Pinpoint the cell where the given text exists, returning its [X, Y] midpoint coordinate. 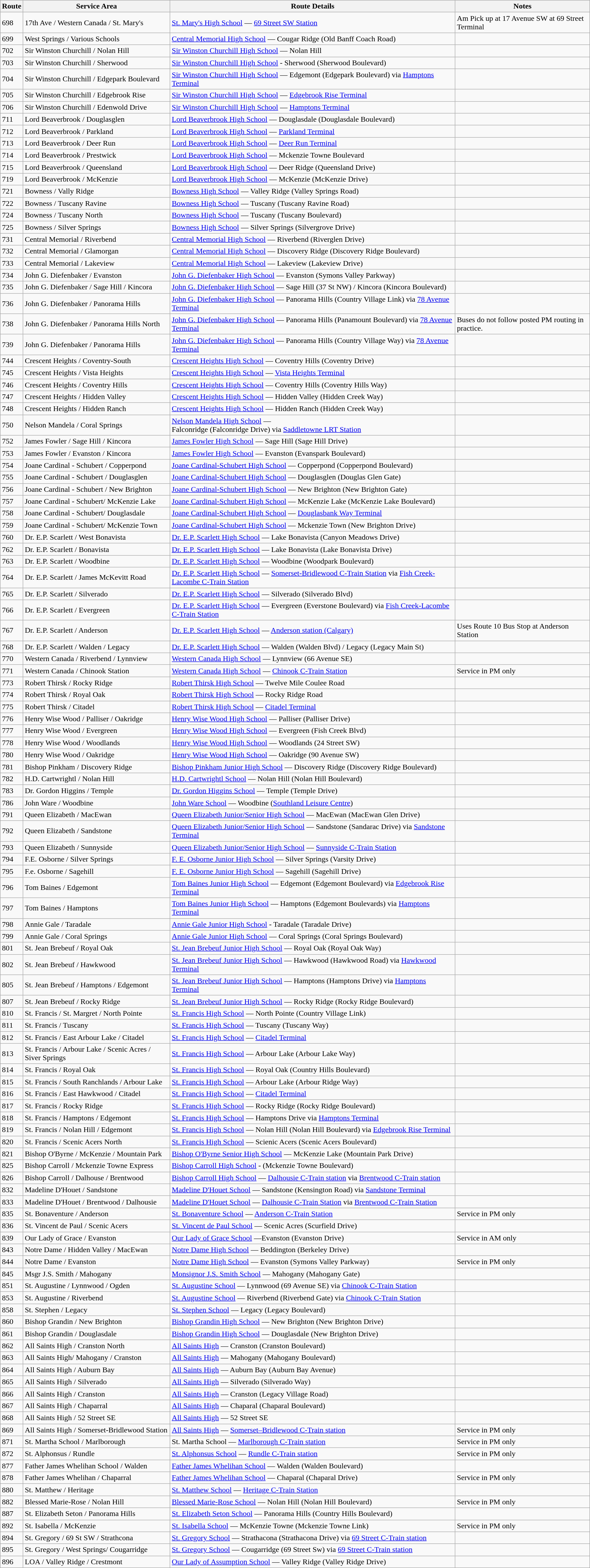
Am Pick up at 17 Avenue SW at 69 Street Terminal [523, 23]
St. Francis High School — Royal Oak (Country Hills Boulevard) [313, 1070]
801 [12, 948]
783 [12, 791]
Annie Gale Junior High School — Coral Springs (Coral Springs Boulevard) [313, 936]
St. Alphonsus / Rundle [96, 1454]
807 [12, 1001]
St. Francis / Hamptons / Edgemont [96, 1118]
Bishop O'Byrne / McKenzie / Mountain Park [96, 1154]
766 [12, 610]
731 [12, 239]
713 [12, 143]
All Saints High — Cranston (Cranston Boulevard) [313, 1346]
Annie Gale / Taradale [96, 924]
All Saints High / Chaparral [96, 1406]
Crescent Heights / Vista Heights [96, 373]
825 [12, 1166]
755 [12, 477]
Henry Wise Wood / Woodlands [96, 743]
Bishop Pinkham / Discovery Ridge [96, 767]
Bowness High School — Silver Springs (Silvergrove Drive) [313, 227]
H.D. Cartwrightl / Nolan Hill [96, 779]
Lord Beaverbrook / Douglasglen [96, 119]
Henry Wise Wood / Oakridge [96, 755]
All Saints High / Cranston North [96, 1346]
St. Gregory School — Cougarridge (69 Street Sw) via 69 Street C-Train station [313, 1550]
768 [12, 647]
Bishop Carroll / Mckenzie Towne Express [96, 1166]
Lord Beaverbrook High School — Mckenzie Towne Boulevard [313, 155]
St. Jean Brebeuf / Hawkwood [96, 965]
Blessed Marie-Rose / Nolan Hill [96, 1502]
Lord Beaverbrook / Queensland [96, 167]
758 [12, 513]
764 [12, 578]
Notes [523, 6]
Lord Beaverbrook / Prestwick [96, 155]
776 [12, 719]
Western Canada High School — Chinook C-Train Station [313, 671]
Monsignor J.S. Smith School — Mahogany (Mahogany Gate) [313, 1274]
John G. Diefenbaker High School — Sage Hill (37 St NW) / Kincora (Kincora Boulevard) [313, 287]
Dr. E.P. Scarlett High School — Anderson station (Calgary) [313, 630]
880 [12, 1490]
Western Canada High School — Lynnview (66 Avenue SE) [313, 659]
Joane Cardinal-Schubert High School — Douglasbank Way Terminal [313, 513]
St. Jean Brebeuf / Royal Oak [96, 948]
Dr. E.P. Scarlett / Bonavista [96, 549]
791 [12, 815]
724 [12, 215]
Joane Cardinal - Schubert/ McKenzie Lake [96, 501]
877 [12, 1466]
706 [12, 107]
777 [12, 731]
786 [12, 803]
St. Francis High School — Nolan Hill (Nolan Hill Boulevard) via Edgebrook Rise Terminal [313, 1130]
James Fowler / Evanston / Kincora [96, 453]
Route Details [313, 6]
All Saints High — Silverado (Silverado Way) [313, 1382]
698 [12, 23]
Annie Gale Junior High School - Taradale (Taradale Drive) [313, 924]
722 [12, 203]
St. Augustine School — Riverbend (Riverbend Gate) via Chinook C-Train Station [313, 1298]
872 [12, 1454]
760 [12, 537]
F. E. Osborne Junior High School — Silver Springs (Varsity Drive) [313, 859]
St. Francis / East Hawkwood / Citadel [96, 1094]
860 [12, 1322]
Bishop Grandin High School — Douglasdale (New Brighton Drive) [313, 1334]
St. Gregory School — Strathacona (Strathacona Drive) via 69 Street C-Train station [313, 1538]
Central Memorial / Glamorgan [96, 251]
765 [12, 594]
Notre Dame / Hidden Valley / MacEwan [96, 1250]
James Fowler High School — Sage Hill (Sage Hill Drive) [313, 441]
774 [12, 695]
Lord Beaverbrook High School — McKenzie (McKenzie Drive) [313, 179]
793 [12, 847]
All Saints High / 52 Street SE [96, 1418]
St. Francis / St. Margret / North Pointe [96, 1013]
Robert Thirsk / Rocky Ridge [96, 683]
Lord Beaverbrook / McKenzie [96, 179]
896 [12, 1562]
Western Canada / Riverbend / Lynnview [96, 659]
843 [12, 1250]
Sir Winston Churchill High School - Sherwood (Sherwood Boulevard) [313, 63]
770 [12, 659]
All Saints High / Silverado [96, 1382]
Crescent Heights High School — Coventry Hills (Coventry Hills Way) [313, 385]
Joane Cardinal-Schubert High School — Douglasglen (Douglas Glen Gate) [313, 477]
St. Jean Brebeuf Junior High School — Hawkwood (Hawkwood Road) via Hawkwood Terminal [313, 965]
878 [12, 1478]
St. Francis High School — Arbour Lake (Arbour Lake Way) [313, 1054]
St. Francis / Tuscany [96, 1025]
St. Francis High School — Arbour Lake (Arbour Ridge Way) [313, 1082]
775 [12, 707]
844 [12, 1262]
721 [12, 191]
St. Gregory / 69 St SW / Strathcona [96, 1538]
797 [12, 908]
Bowness / Vally Ridge [96, 191]
Dr. E.P. Scarlett / Woodbine [96, 561]
John G. Diefenbaker High School — Evanston (Symons Valley Parkway) [313, 275]
Joane Cardinal - Schubert / Copperpond [96, 465]
Lord Beaverbrook High School — Deer Run Terminal [313, 143]
767 [12, 630]
805 [12, 985]
798 [12, 924]
Msgr J.S. Smith / Mahogany [96, 1274]
Madeline D'Houet / Sandstone [96, 1190]
H.D. Cartwrightl School — Nolan Hill (Nolan Hill Boulevard) [313, 779]
F.e. Osborne / Sagehill [96, 871]
St. Isabella / McKenzie [96, 1526]
St. Francis / Scenic Acers North [96, 1142]
864 [12, 1370]
Bowness High School — Valley Ridge (Valley Springs Road) [313, 191]
733 [12, 263]
744 [12, 361]
St. Francis High School — Scienic Acers (Scenic Acers Boulevard) [313, 1142]
All Saints High — Auburn Bay (Auburn Bay Avenue) [313, 1370]
810 [12, 1013]
St. Francis / East Arbour Lake / Citadel [96, 1037]
853 [12, 1298]
St. Francis / Royal Oak [96, 1070]
746 [12, 385]
795 [12, 871]
778 [12, 743]
St. Bonaventure / Anderson [96, 1214]
Bowness / Silver Springs [96, 227]
Sir Winston Churchill / Edenwold Drive [96, 107]
Joane Cardinal-Schubert High School — McKenzie Lake (McKenzie Lake Boulevard) [313, 501]
745 [12, 373]
Our Lady of Assumption School — Valley Ridge (Valley Ridge Drive) [313, 1562]
818 [12, 1118]
Sir Winston Churchill High School — Edgebrook Rise Terminal [313, 95]
Crescent Heights High School — Coventry Hills (Coventry Drive) [313, 361]
Henry Wise Wood High School — Palliser (Palliser Drive) [313, 719]
771 [12, 671]
St. Francis High School — North Pointe (Country Village Link) [313, 1013]
863 [12, 1358]
Our Lady of Grace School —Evanston (Evanston Drive) [313, 1238]
Dr. E.P. Scarlett High School — Lake Bonavista (Lake Bonavista Drive) [313, 549]
Dr. E.P. Scarlett / Evergreen [96, 610]
St. Bonaventure School — Anderson C-Train Station [313, 1214]
Central Memorial High School — Cougar Ridge (Old Banff Coach Road) [313, 39]
Notre Dame High School — Beddington (Berkeley Drive) [313, 1250]
711 [12, 119]
Uses Route 10 Bus Stop at Anderson Station [523, 630]
Henry Wise Wood / Palliser / Oakridge [96, 719]
Queen Elizabeth / Sandstone [96, 831]
St. Jean Brebeuf Junior High School — Rocky Ridge (Rocky Ridge Boulevard) [313, 1001]
John Ware School — Woodbine (Southland Leisure Centre) [313, 803]
Joane Cardinal-Schubert High School — New Brighton (New Brighton Gate) [313, 489]
St. Mary's High School — 69 Street SW Station [313, 23]
Route [12, 6]
John G. Diefenbaker / Panorama Hills North [96, 324]
Annie Gale / Coral Springs [96, 936]
Notre Dame / Evanston [96, 1262]
Service Area [96, 6]
845 [12, 1274]
894 [12, 1538]
Dr. E.P. Scarlett High School — Walden (Walden Blvd) / Legacy (Legacy Main St) [313, 647]
Lord Beaverbrook / Deer Run [96, 143]
817 [12, 1106]
Robert Thirsk / Royal Oak [96, 695]
Tom Baines Junior High School — Edgemont (Edgemont Boulevard) via Edgebrook Rise Terminal [313, 888]
796 [12, 888]
All Saints High / Auburn Bay [96, 1370]
St. Francis / Rocky Ridge [96, 1106]
Robert Thirsk High School — Citadel Terminal [313, 707]
Central Memorial High School — Riverbend (Riverglen Drive) [313, 239]
Father James Whelihan / Chaparral [96, 1478]
Dr. E.P. Scarlett High School — Evergreen (Everstone Boulevard) via Fish Creek-Lacombe C-Train Station [313, 610]
762 [12, 549]
763 [12, 561]
895 [12, 1550]
715 [12, 167]
705 [12, 95]
704 [12, 79]
702 [12, 51]
799 [12, 936]
John G. Diefenbaker High School — Panorama Hills (Country Village Way) via 78 Avenue Terminal [313, 344]
F.E. Osborne / Silver Springs [96, 859]
871 [12, 1442]
Queen Elizabeth / Sunnyside [96, 847]
St. Stephen School — Legacy (Legacy Boulevard) [313, 1310]
St. Gregory / West Springs/ Cougarridge [96, 1550]
Bowness / Tuscany North [96, 215]
Bishop O'Byrne Senior High School — McKenzie Lake (Mountain Park Drive) [313, 1154]
839 [12, 1238]
John G. Diefenbaker High School — Panorama Hills (Country Village Link) via 78 Avenue Terminal [313, 303]
Dr. Gordon Higgins / Temple [96, 791]
819 [12, 1130]
820 [12, 1142]
Sir Winston Churchill / Sherwood [96, 63]
Sir Winston Churchill High School — Edgemont (Edgepark Boulevard) via Hamptons Terminal [313, 79]
All Saints High — Mahogany (Mahogany Boulevard) [313, 1358]
John Ware / Woodbine [96, 803]
Henry Wise Wood / Evergreen [96, 731]
813 [12, 1054]
Father James Whelihan School — Chaparal (Chaparal Drive) [313, 1478]
Lord Beaverbrook High School — Deer Ridge (Queensland Drive) [313, 167]
Notre Dame High School — Evanston (Symons Valley Parkway) [313, 1262]
752 [12, 441]
St. Francis / Nolan Hill / Edgemont [96, 1130]
St. Vincent de Paul School — Scenic Acres (Scurfield Drive) [313, 1226]
Tom Baines / Hamptons [96, 908]
LOA / Valley Ridge / Crestmont [96, 1562]
Crescent Heights / Hidden Valley [96, 397]
St. Jean Brebeuf / Hamptons / Edgemont [96, 985]
Service in AM only [523, 1238]
Bishop Carroll / Dalhouse / Brentwood [96, 1178]
756 [12, 489]
832 [12, 1190]
Madeline D'Houet School — Sandstone (Kensington Road) via Sandstone Terminal [313, 1190]
Sir Winston Churchill High School — Hamptons Terminal [313, 107]
866 [12, 1394]
773 [12, 683]
St. Jean Brebeuf Junior High School — Hamptons (Hamptons Drive) via Hamptons Terminal [313, 985]
Crescent Heights / Hidden Ranch [96, 409]
Central Memorial / Lakeview [96, 263]
All Saints High — Somerset–Bridlewood C-Train station [313, 1430]
Henry Wise Wood High School — Woodlands (24 Street SW) [313, 743]
Dr. E.P. Scarlett High School — Silverado (Silverado Blvd) [313, 594]
Lord Beaverbrook / Parkland [96, 131]
Dr. E.P. Scarlett / Walden / Legacy [96, 647]
Buses do not follow posted PM routing in practice. [523, 324]
869 [12, 1430]
861 [12, 1334]
St. Francis High School — Tuscany (Tuscany Way) [313, 1025]
St. Vincent de Paul / Scenic Acers [96, 1226]
John G. Diefenbaker / Sage Hill / Kincora [96, 287]
Dr. E.P. Scarlett / Silverado [96, 594]
792 [12, 831]
759 [12, 525]
Our Lady of Grace / Evanston [96, 1238]
736 [12, 303]
Bowness High School — Tuscany (Tuscany Ravine Road) [313, 203]
St. Alphonsus School — Rundle C-Train station [313, 1454]
811 [12, 1025]
882 [12, 1502]
St. Augustine School — Lynnwood (69 Avenue SE) via Chinook C-Train Station [313, 1286]
781 [12, 767]
802 [12, 965]
794 [12, 859]
Crescent Heights / Coventry Hills [96, 385]
Bishop Grandin / New Brighton [96, 1322]
Bishop Grandin High School — New Brighton (New Brighton Drive) [313, 1322]
Father James Whelihan School — Walden (Walden Boulevard) [313, 1466]
Crescent Heights High School — Hidden Ranch (Hidden Creek Way) [313, 409]
Dr. E.P. Scarlett / West Bonavista [96, 537]
821 [12, 1154]
Bishop Carroll High School - (Mckenzie Towne Boulevard) [313, 1166]
Henry Wise Wood High School — Evergreen (Fish Creek Blvd) [313, 731]
St. Augustine / Lynnwood / Ogden [96, 1286]
Crescent Heights High School — Hidden Valley (Hidden Creek Way) [313, 397]
Queen Elizabeth Junior/Senior High School — Sandstone (Sandarac Drive) via Sandstone Terminal [313, 831]
St. Isabella School — McKenzie Towne (Mckenzie Towne Link) [313, 1526]
Bishop Carroll High School — Dalhousie C-Train station via Brentwood C-Train station [313, 1178]
Dr. E.P. Scarlett High School — Lake Bonavista (Canyon Meadows Drive) [313, 537]
St. Martha School / Marlborough [96, 1442]
St. Jean Brebeuf Junior High School — Royal Oak (Royal Oak Way) [313, 948]
West Springs / Various Schools [96, 39]
Nelson Mandela High School —Falconridge (Falconridge Drive) via Saddletowne LRT Station [313, 425]
St. Augustine / Riverbend [96, 1298]
Dr. E.P. Scarlett / Anderson [96, 630]
Western Canada / Chinook Station [96, 671]
865 [12, 1382]
735 [12, 287]
892 [12, 1526]
All Saints High / Cranston [96, 1394]
833 [12, 1202]
Joane Cardinal - Schubert/ McKenzie Town [96, 525]
Joane Cardinal-Schubert High School — Copperpond (Copperpond Boulevard) [313, 465]
812 [12, 1037]
Joane Cardinal-Schubert High School — Mckenzie Town (New Brighton Drive) [313, 525]
858 [12, 1310]
Dr. E.P. Scarlett High School — Somerset-Bridlewood C-Train Station via Fish Creek-Lacombe C-Train Station [313, 578]
714 [12, 155]
St. Stephen / Legacy [96, 1310]
Madeline D'Houet / Brentwood / Dalhousie [96, 1202]
St. Francis / South Ranchlands / Arbour Lake [96, 1082]
Lord Beaverbrook High School — Parkland Terminal [313, 131]
All Saints High — 52 Street SE [313, 1418]
Blessed Marie-Rose School — Nolan Hill (Nolan Hill Boulevard) [313, 1502]
Sir Winston Churchill / Edgebrook Rise [96, 95]
Robert Thirsk / Citadel [96, 707]
All Saints High — Cranston (Legacy Village Road) [313, 1394]
Dr. E.P. Scarlett / James McKevitt Road [96, 578]
Henry Wise Wood High School — Oakridge (90 Avenue SW) [313, 755]
St. Elizabeth Seton / Panorama Hills [96, 1514]
868 [12, 1418]
Bowness / Tuscany Ravine [96, 203]
815 [12, 1082]
Sir Winston Churchill / Nolan Hill [96, 51]
James Fowler / Sage Hill / Kincora [96, 441]
782 [12, 779]
Sir Winston Churchill / Edgepark Boulevard [96, 79]
Tom Baines / Edgemont [96, 888]
734 [12, 275]
Robert Thirsk High School — Twelve Mile Coulee Road [313, 683]
887 [12, 1514]
738 [12, 324]
Joane Cardinal - Schubert/ Douglasdale [96, 513]
St. Jean Brebeuf / Rocky Ridge [96, 1001]
750 [12, 425]
Central Memorial / Riverbend [96, 239]
747 [12, 397]
862 [12, 1346]
John G. Diefenbaker High School — Panorama Hills (Panamount Boulevard) via 78 Avenue Terminal [313, 324]
Central Memorial High School — Discovery Ridge (Discovery Ridge Boulevard) [313, 251]
851 [12, 1286]
Central Memorial High School — Lakeview (Lakeview Drive) [313, 263]
816 [12, 1094]
All Saints High/ Mahogany / Cranston [96, 1358]
867 [12, 1406]
712 [12, 131]
739 [12, 344]
Dr. Gordon Higgins School — Temple (Temple Drive) [313, 791]
St. Elizabeth Seton School — Panorama Hills (Country Hills Boulevard) [313, 1514]
All Saints High — Chaparal (Chaparal Boulevard) [313, 1406]
Dr. E.P. Scarlett High School — Woodbine (Woodpark Boulevard) [313, 561]
Father James Whelihan School / Walden [96, 1466]
Sir Winston Churchill High School — Nolan Hill [313, 51]
St. Francis High School — Rocky Ridge (Rocky Ridge Boulevard) [313, 1106]
780 [12, 755]
All Saints High / Somerset-Bridlewood Station [96, 1430]
748 [12, 409]
Nelson Mandela / Coral Springs [96, 425]
753 [12, 453]
St. Francis High School — Hamptons Drive via Hamptons Terminal [313, 1118]
732 [12, 251]
Crescent Heights High School — Vista Heights Terminal [313, 373]
Queen Elizabeth Junior/Senior High School — MacEwan (MacEwan Glen Drive) [313, 815]
St. Matthew / Heritage [96, 1490]
Crescent Heights / Coventry-South [96, 361]
835 [12, 1214]
725 [12, 227]
757 [12, 501]
St. Francis / Arbour Lake / Scenic Acres / Siver Springs [96, 1054]
754 [12, 465]
719 [12, 179]
Lord Beaverbrook High School — Douglasdale (Douglasdale Boulevard) [313, 119]
Bowness High School — Tuscany (Tuscany Boulevard) [313, 215]
Queen Elizabeth Junior/Senior High School — Sunnyside C-Train Station [313, 847]
Joane Cardinal - Schubert / Douglasglen [96, 477]
James Fowler High School — Evanston (Evanspark Boulevard) [313, 453]
St. Martha School — Marlborough C-Train station [313, 1442]
Queen Elizabeth / MacEwan [96, 815]
Madeline D'Houet School — Dalhousie C-Train Station via Brentwood C-Train Station [313, 1202]
814 [12, 1070]
699 [12, 39]
Bishop Pinkham Junior High School — Discovery Ridge (Discovery Ridge Boulevard) [313, 767]
703 [12, 63]
St. Matthew School — Heritage C-Train Station [313, 1490]
826 [12, 1178]
F. E. Osborne Junior High School — Sagehill (Sagehill Drive) [313, 871]
Tom Baines Junior High School — Hamptons (Edgemont Boulevards) via Hamptons Terminal [313, 908]
836 [12, 1226]
Robert Thirsk High School — Rocky Ridge Road [313, 695]
17th Ave / Western Canada / St. Mary's [96, 23]
John G. Diefenbaker / Evanston [96, 275]
Bishop Grandin / Douglasdale [96, 1334]
Joane Cardinal - Schubert / New Brighton [96, 489]
